Output the (x, y) coordinate of the center of the cell containing the given text.  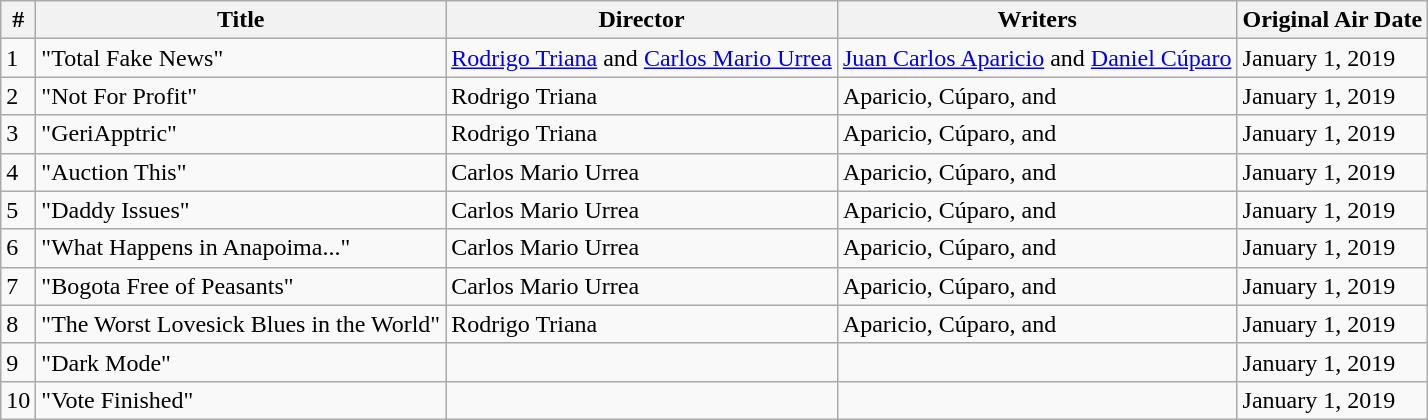
"The Worst Lovesick Blues in the World" (241, 324)
8 (18, 324)
"Vote Finished" (241, 400)
2 (18, 96)
10 (18, 400)
6 (18, 248)
7 (18, 286)
"Total Fake News" (241, 58)
1 (18, 58)
Original Air Date (1332, 20)
3 (18, 134)
Title (241, 20)
"Auction This" (241, 172)
# (18, 20)
Director (642, 20)
"Bogota Free of Peasants" (241, 286)
"GeriApptric" (241, 134)
"Daddy Issues" (241, 210)
4 (18, 172)
9 (18, 362)
Writers (1037, 20)
"Not For Profit" (241, 96)
5 (18, 210)
Juan Carlos Aparicio and Daniel Cúparo (1037, 58)
Rodrigo Triana and Carlos Mario Urrea (642, 58)
"What Happens in Anapoima..." (241, 248)
"Dark Mode" (241, 362)
